Detect which cell encompasses the target text, then output its [X, Y] center coordinate. 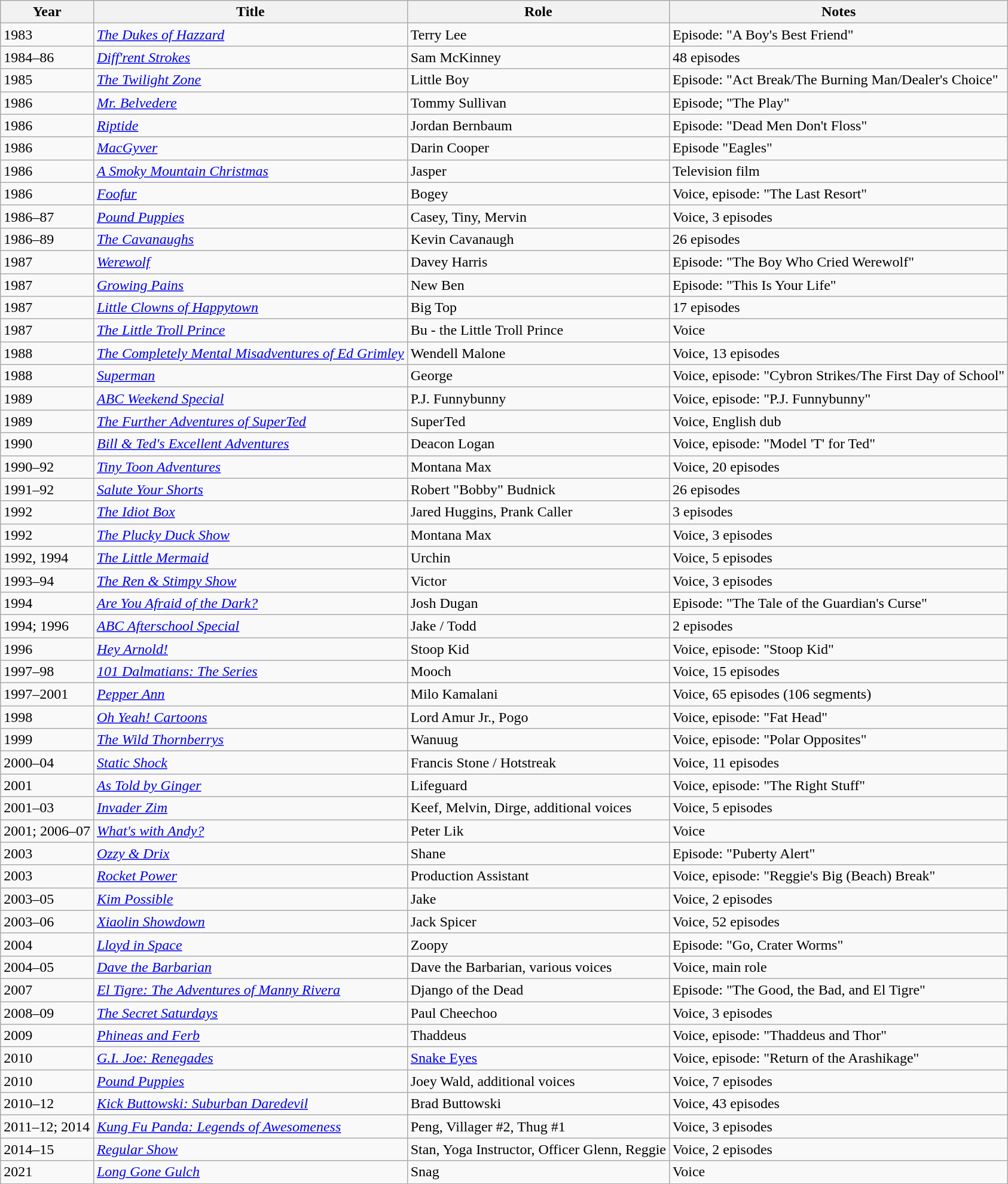
1999 [47, 740]
2001; 2006–07 [47, 831]
2001 [47, 785]
El Tigre: The Adventures of Manny Rivera [250, 990]
1994; 1996 [47, 626]
Episode: "This Is Your Life" [838, 285]
Stan, Yoga Instructor, Officer Glenn, Reggie [538, 1149]
Dave the Barbarian, various voices [538, 967]
Long Gone Gulch [250, 1172]
Television film [838, 171]
1986–87 [47, 216]
Jasper [538, 171]
Episode; "The Play" [838, 103]
Voice, 20 episodes [838, 467]
Little Boy [538, 80]
2011–12; 2014 [47, 1127]
The Completely Mental Misadventures of Ed Grimley [250, 353]
Voice, 13 episodes [838, 353]
Darin Cooper [538, 148]
Xiaolin Showdown [250, 922]
17 episodes [838, 308]
Voice, episode: "Model 'T' for Ted" [838, 444]
Notes [838, 12]
Deacon Logan [538, 444]
1996 [47, 648]
George [538, 376]
1990–92 [47, 467]
Salute Your Shorts [250, 489]
SuperTed [538, 421]
101 Dalmatians: The Series [250, 672]
3 episodes [838, 512]
Tiny Toon Adventures [250, 467]
The Little Troll Prince [250, 331]
MacGyver [250, 148]
2004–05 [47, 967]
The Twilight Zone [250, 80]
Voice, episode: "The Right Stuff" [838, 785]
Bogey [538, 194]
Kung Fu Panda: Legends of Awesomeness [250, 1127]
Year [47, 12]
Jake [538, 899]
Voice, episode: "Thaddeus and Thor" [838, 1036]
Francis Stone / Hotstreak [538, 763]
Snake Eyes [538, 1058]
Episode "Eagles" [838, 148]
Terry Lee [538, 35]
Snag [538, 1172]
Peter Lik [538, 831]
Phineas and Ferb [250, 1036]
P.J. Funnybunny [538, 399]
The Dukes of Hazzard [250, 35]
Episode: "Dead Men Don't Floss" [838, 126]
Urchin [538, 558]
Wanuug [538, 740]
1990 [47, 444]
Paul Cheechoo [538, 1013]
Title [250, 12]
ABC Afterschool Special [250, 626]
Episode: "Go, Crater Worms" [838, 944]
Episode: "Act Break/The Burning Man/Dealer's Choice" [838, 80]
2010–12 [47, 1104]
Keef, Melvin, Dirge, additional voices [538, 808]
1997–98 [47, 672]
Voice, episode: "Return of the Arashikage" [838, 1058]
Episode: "Puberty Alert" [838, 853]
Rocket Power [250, 876]
Voice, episode: "Cybron Strikes/The First Day of School" [838, 376]
2008–09 [47, 1013]
Voice, 43 episodes [838, 1104]
Voice, 65 episodes (106 segments) [838, 695]
The Further Adventures of SuperTed [250, 421]
2007 [47, 990]
Casey, Tiny, Mervin [538, 216]
Milo Kamalani [538, 695]
Voice, 15 episodes [838, 672]
Hey Arnold! [250, 648]
G.I. Joe: Renegades [250, 1058]
1991–92 [47, 489]
Jared Huggins, Prank Caller [538, 512]
1994 [47, 603]
1997–2001 [47, 695]
Django of the Dead [538, 990]
The Secret Saturdays [250, 1013]
Voice, English dub [838, 421]
1985 [47, 80]
Mr. Belvedere [250, 103]
The Ren & Stimpy Show [250, 580]
Static Shock [250, 763]
2003–05 [47, 899]
Episode: "A Boy's Best Friend" [838, 35]
Lloyd in Space [250, 944]
Brad Buttowski [538, 1104]
Robert "Bobby" Budnick [538, 489]
Ozzy & Drix [250, 853]
Voice, main role [838, 967]
Dave the Barbarian [250, 967]
Voice, episode: "Polar Opposites" [838, 740]
ABC Weekend Special [250, 399]
2001–03 [47, 808]
Kevin Cavanaugh [538, 239]
Superman [250, 376]
Foofur [250, 194]
Episode: "The Tale of the Guardian's Curse" [838, 603]
Joey Wald, additional voices [538, 1081]
Voice, episode: "P.J. Funnybunny" [838, 399]
1993–94 [47, 580]
Lord Amur Jr., Pogo [538, 717]
Jake / Todd [538, 626]
Werewolf [250, 262]
Kim Possible [250, 899]
Voice, episode: "Stoop Kid" [838, 648]
Diff'rent Strokes [250, 57]
Invader Zim [250, 808]
Voice, 52 episodes [838, 922]
New Ben [538, 285]
Tommy Sullivan [538, 103]
Episode: "The Boy Who Cried Werewolf" [838, 262]
Kick Buttowski: Suburban Daredevil [250, 1104]
Production Assistant [538, 876]
Lifeguard [538, 785]
As Told by Ginger [250, 785]
1992, 1994 [47, 558]
2000–04 [47, 763]
Voice, 7 episodes [838, 1081]
2 episodes [838, 626]
2009 [47, 1036]
2014–15 [47, 1149]
2004 [47, 944]
The Cavanaughs [250, 239]
A Smoky Mountain Christmas [250, 171]
Big Top [538, 308]
Are You Afraid of the Dark? [250, 603]
Voice, episode: "Fat Head" [838, 717]
Voice, 11 episodes [838, 763]
2003–06 [47, 922]
Pepper Ann [250, 695]
Josh Dugan [538, 603]
Mooch [538, 672]
1986–89 [47, 239]
What's with Andy? [250, 831]
Voice, episode: "The Last Resort" [838, 194]
Peng, Villager #2, Thug #1 [538, 1127]
1998 [47, 717]
48 episodes [838, 57]
Growing Pains [250, 285]
Bu - the Little Troll Prince [538, 331]
The Wild Thornberrys [250, 740]
Sam McKinney [538, 57]
Bill & Ted's Excellent Adventures [250, 444]
Victor [538, 580]
Wendell Malone [538, 353]
Voice, episode: "Reggie's Big (Beach) Break" [838, 876]
Stoop Kid [538, 648]
The Plucky Duck Show [250, 535]
Thaddeus [538, 1036]
Zoopy [538, 944]
Oh Yeah! Cartoons [250, 717]
Riptide [250, 126]
Shane [538, 853]
Regular Show [250, 1149]
2021 [47, 1172]
Jordan Bernbaum [538, 126]
Davey Harris [538, 262]
Role [538, 12]
Episode: "The Good, the Bad, and El Tigre" [838, 990]
The Little Mermaid [250, 558]
Jack Spicer [538, 922]
1984–86 [47, 57]
The Idiot Box [250, 512]
1983 [47, 35]
Little Clowns of Happytown [250, 308]
